Scan for the cell matching the given text and deliver its [x, y] coordinate at center. 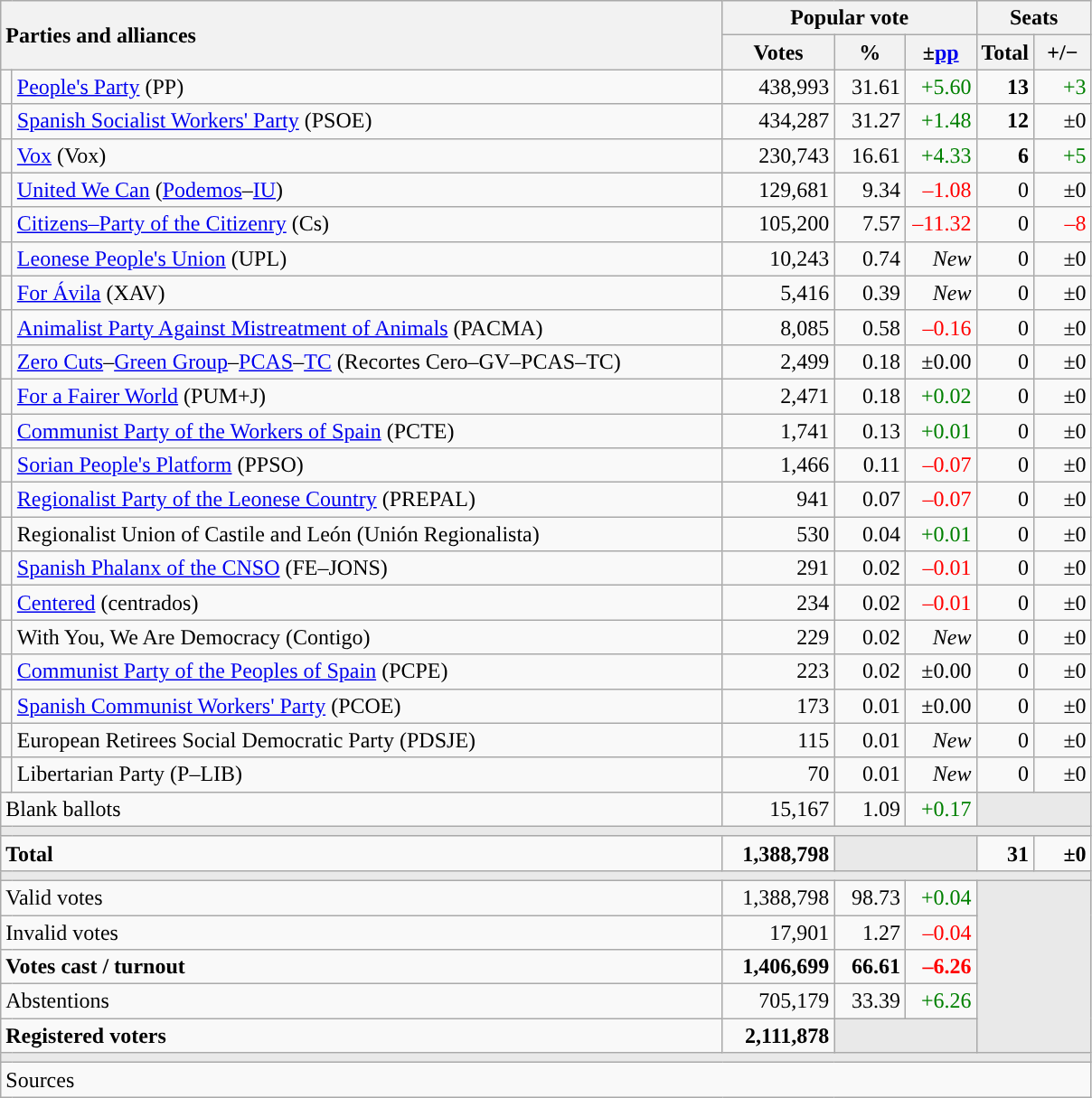
2,499 [778, 361]
Communist Party of the Workers of Spain (PCTE) [367, 431]
Regionalist Union of Castile and León (Unión Regionalista) [367, 534]
173 [778, 706]
Leonese People's Union (UPL) [367, 258]
105,200 [778, 224]
1.09 [870, 809]
% [870, 52]
+5.60 [940, 87]
+3 [1063, 87]
+4.33 [940, 155]
5,416 [778, 293]
Seats [1034, 18]
Libertarian Party (P–LIB) [367, 774]
434,287 [778, 121]
Sources [546, 1080]
±pp [940, 52]
70 [778, 774]
European Retirees Social Democratic Party (PDSJE) [367, 740]
1,741 [778, 431]
Parties and alliances [362, 35]
United We Can (Podemos–IU) [367, 190]
Abstentions [362, 1001]
234 [778, 603]
2,111,878 [778, 1036]
Spanish Communist Workers' Party (PCOE) [367, 706]
31.27 [870, 121]
0.11 [870, 465]
–8 [1063, 224]
10,243 [778, 258]
33.39 [870, 1001]
229 [778, 637]
–1.08 [940, 190]
Sorian People's Platform (PPSO) [367, 465]
0.04 [870, 534]
12 [1005, 121]
Centered (centrados) [367, 603]
31 [1005, 853]
129,681 [778, 190]
–0.04 [940, 932]
0.13 [870, 431]
8,085 [778, 327]
438,993 [778, 87]
–11.32 [940, 224]
1,466 [778, 465]
530 [778, 534]
Zero Cuts–Green Group–PCAS–TC (Recortes Cero–GV–PCAS–TC) [367, 361]
0.39 [870, 293]
–0.16 [940, 327]
0.58 [870, 327]
15,167 [778, 809]
291 [778, 568]
Regionalist Party of the Leonese Country (PREPAL) [367, 500]
Spanish Socialist Workers' Party (PSOE) [367, 121]
For Ávila (XAV) [367, 293]
Popular vote [850, 18]
Valid votes [362, 897]
0.74 [870, 258]
+1.48 [940, 121]
Communist Party of the Peoples of Spain (PCPE) [367, 671]
13 [1005, 87]
Votes cast / turnout [362, 967]
1,406,699 [778, 967]
+/− [1063, 52]
Votes [778, 52]
People's Party (PP) [367, 87]
Blank ballots [362, 809]
705,179 [778, 1001]
0.07 [870, 500]
115 [778, 740]
223 [778, 671]
+6.26 [940, 1001]
230,743 [778, 155]
16.61 [870, 155]
With You, We Are Democracy (Contigo) [367, 637]
Citizens–Party of the Citizenry (Cs) [367, 224]
2,471 [778, 396]
Vox (Vox) [367, 155]
6 [1005, 155]
+0.04 [940, 897]
Invalid votes [362, 932]
+0.17 [940, 809]
Registered voters [362, 1036]
+5 [1063, 155]
98.73 [870, 897]
For a Fairer World (PUM+J) [367, 396]
–6.26 [940, 967]
9.34 [870, 190]
Animalist Party Against Mistreatment of Animals (PACMA) [367, 327]
1.27 [870, 932]
941 [778, 500]
31.61 [870, 87]
17,901 [778, 932]
7.57 [870, 224]
66.61 [870, 967]
Spanish Phalanx of the CNSO (FE–JONS) [367, 568]
+0.02 [940, 396]
